From the cell containing the given text, extract its center point as (x, y) coordinate. 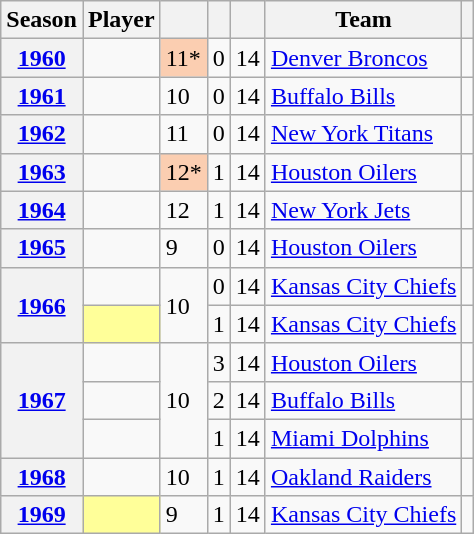
New York Jets (363, 210)
2 (218, 400)
11 (184, 134)
3 (218, 362)
Player (121, 20)
1960 (42, 58)
12 (184, 210)
Miami Dolphins (363, 438)
Season (42, 20)
1962 (42, 134)
1967 (42, 400)
1963 (42, 172)
12* (184, 172)
11* (184, 58)
1968 (42, 477)
New York Titans (363, 134)
1966 (42, 305)
1969 (42, 515)
1961 (42, 96)
Team (363, 20)
Denver Broncos (363, 58)
Oakland Raiders (363, 477)
1965 (42, 248)
1964 (42, 210)
